From the cell containing the given text, extract its center point as (x, y) coordinate. 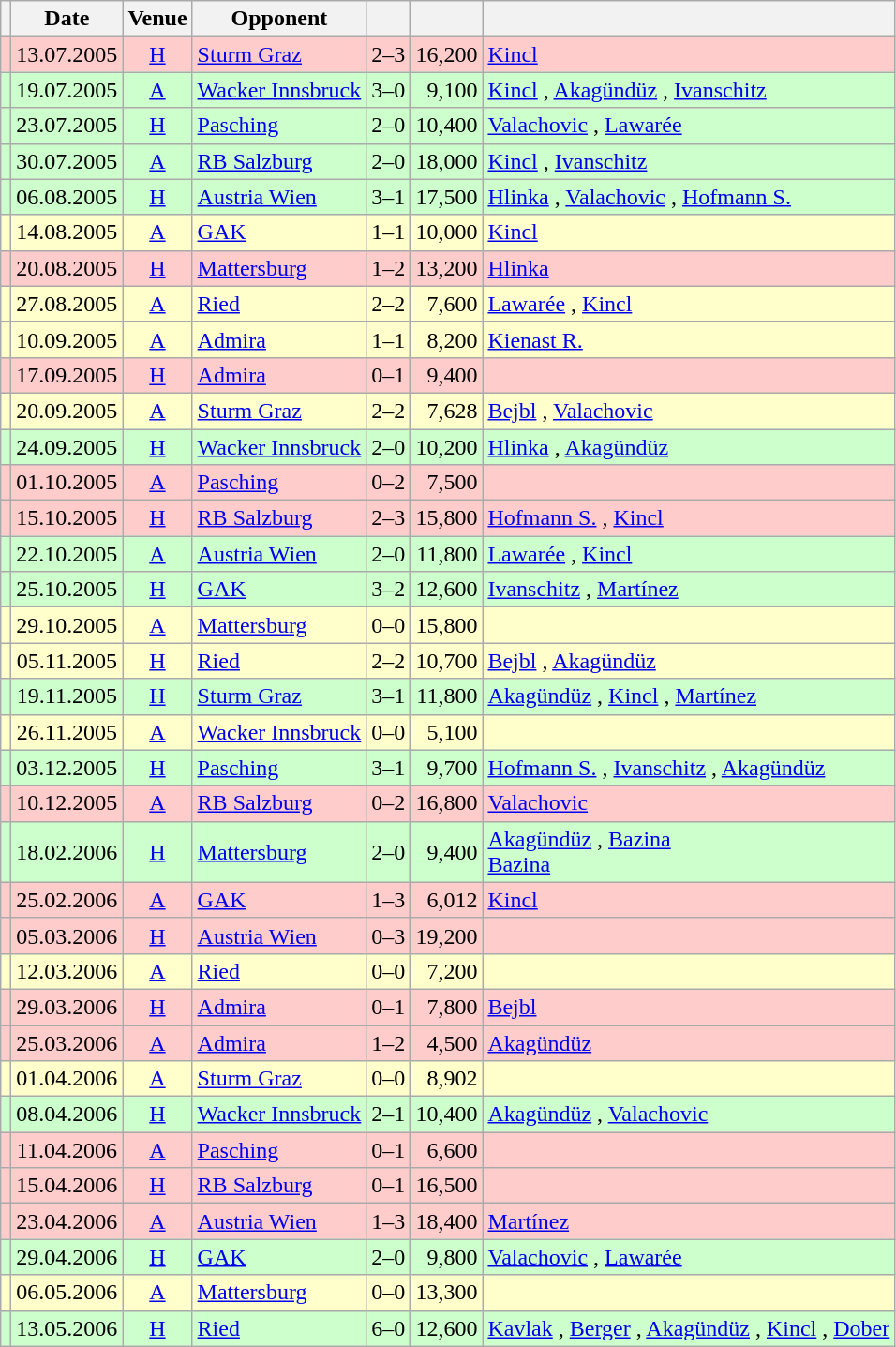
26.11.2005 (67, 732)
10,700 (446, 661)
Bejbl , Valachovic (689, 411)
18,400 (446, 1221)
0–3 (388, 935)
23.07.2005 (67, 126)
7,600 (446, 304)
03.12.2005 (67, 768)
24.09.2005 (67, 447)
29.03.2006 (67, 1007)
Martínez (689, 1221)
8,200 (446, 339)
Ivanschitz , Martínez (689, 590)
Hlinka , Akagündüz (689, 447)
25.10.2005 (67, 590)
29.10.2005 (67, 625)
7,628 (446, 411)
Bejbl (689, 1007)
Akagündüz (689, 1043)
Hlinka (689, 268)
19.07.2005 (67, 90)
17.09.2005 (67, 375)
Akagündüz , Valachovic (689, 1115)
16,800 (446, 803)
27.08.2005 (67, 304)
05.03.2006 (67, 935)
10.12.2005 (67, 803)
19,200 (446, 935)
15.10.2005 (67, 518)
14.08.2005 (67, 232)
4,500 (446, 1043)
19.11.2005 (67, 696)
Bejbl , Akagündüz (689, 661)
Kienast R. (689, 339)
13,300 (446, 1293)
8,902 (446, 1079)
Kavlak , Berger , Akagündüz , Kincl , Dober (689, 1328)
Hlinka , Valachovic , Hofmann S. (689, 197)
15.04.2006 (67, 1186)
6,012 (446, 900)
Hofmann S. , Kincl (689, 518)
13.07.2005 (67, 54)
20.09.2005 (67, 411)
6,600 (446, 1150)
11.04.2006 (67, 1150)
12.03.2006 (67, 971)
20.08.2005 (67, 268)
25.03.2006 (67, 1043)
13,200 (446, 268)
Opponent (279, 19)
05.11.2005 (67, 661)
Kincl , Ivanschitz (689, 161)
7,200 (446, 971)
Venue (157, 19)
22.10.2005 (67, 554)
06.05.2006 (67, 1293)
7,500 (446, 483)
13.05.2006 (67, 1328)
Hofmann S. , Ivanschitz , Akagündüz (689, 768)
01.04.2006 (67, 1079)
Akagündüz , Kincl , Martínez (689, 696)
08.04.2006 (67, 1115)
5,100 (446, 732)
Akagündüz , Bazina Bazina (689, 851)
01.10.2005 (67, 483)
3–2 (388, 590)
25.02.2006 (67, 900)
18.02.2006 (67, 851)
10,000 (446, 232)
16,500 (446, 1186)
9,100 (446, 90)
18,000 (446, 161)
16,200 (446, 54)
29.04.2006 (67, 1257)
30.07.2005 (67, 161)
2–1 (388, 1115)
7,800 (446, 1007)
10.09.2005 (67, 339)
6–0 (388, 1328)
9,800 (446, 1257)
Kincl , Akagündüz , Ivanschitz (689, 90)
23.04.2006 (67, 1221)
10,200 (446, 447)
17,500 (446, 197)
3–0 (388, 90)
9,700 (446, 768)
Valachovic (689, 803)
Date (67, 19)
06.08.2005 (67, 197)
